Search for the cell housing the specified text and yield its (X, Y) center coordinate. 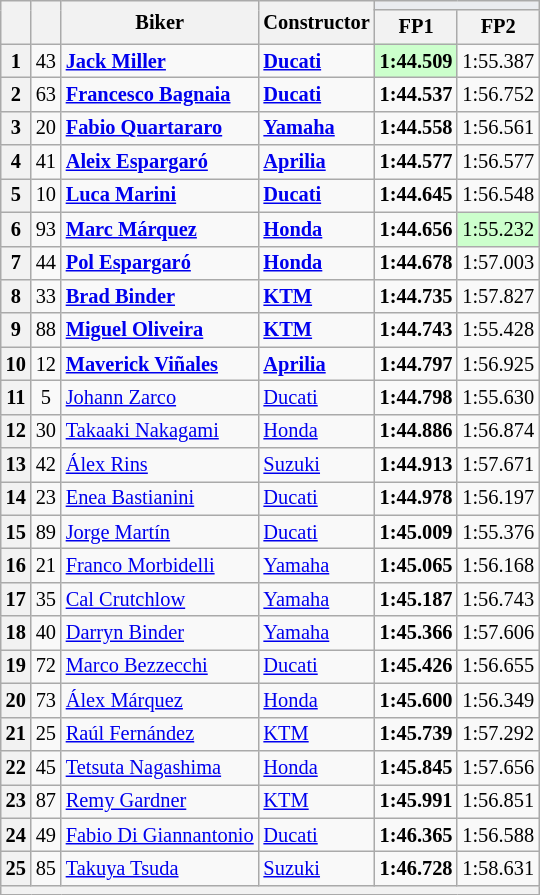
1:45.600 (416, 700)
Fabio Di Giannantonio (160, 835)
Aleix Espargaró (160, 162)
1:56.851 (498, 801)
17 (16, 599)
1:56.743 (498, 599)
33 (46, 296)
89 (46, 532)
FP1 (416, 27)
1:57.606 (498, 633)
7 (16, 263)
Maverick Viñales (160, 364)
2 (16, 94)
1:44.913 (416, 465)
FP2 (498, 27)
1:45.009 (416, 532)
1:44.735 (416, 296)
Marco Bezzecchi (160, 666)
1:56.874 (498, 431)
1:57.656 (498, 767)
1:56.752 (498, 94)
1:45.426 (416, 666)
1:57.671 (498, 465)
40 (46, 633)
1:45.187 (416, 599)
Cal Crutchlow (160, 599)
Luca Marini (160, 195)
63 (46, 94)
85 (46, 868)
13 (16, 465)
88 (46, 330)
45 (46, 767)
3 (16, 128)
Remy Gardner (160, 801)
Darryn Binder (160, 633)
1:44.577 (416, 162)
1:55.387 (498, 61)
41 (46, 162)
1:58.631 (498, 868)
1:55.630 (498, 397)
1:44.558 (416, 128)
1:45.065 (416, 565)
15 (16, 532)
Jorge Martín (160, 532)
35 (46, 599)
6 (16, 229)
43 (46, 61)
Raúl Fernández (160, 734)
4 (16, 162)
Takaaki Nakagami (160, 431)
1:56.577 (498, 162)
1:44.798 (416, 397)
Constructor (317, 22)
93 (46, 229)
1:56.925 (498, 364)
11 (16, 397)
Pol Espargaró (160, 263)
Enea Bastianini (160, 498)
1:45.991 (416, 801)
30 (46, 431)
Johann Zarco (160, 397)
1:55.232 (498, 229)
1:57.827 (498, 296)
16 (16, 565)
Álex Rins (160, 465)
1:44.656 (416, 229)
Marc Márquez (160, 229)
8 (16, 296)
42 (46, 465)
1:55.428 (498, 330)
1:44.886 (416, 431)
9 (16, 330)
1:46.728 (416, 868)
Francesco Bagnaia (160, 94)
19 (16, 666)
1:57.003 (498, 263)
Franco Morbidelli (160, 565)
49 (46, 835)
Álex Márquez (160, 700)
87 (46, 801)
1:45.739 (416, 734)
1:44.537 (416, 94)
18 (16, 633)
44 (46, 263)
Tetsuta Nagashima (160, 767)
14 (16, 498)
Jack Miller (160, 61)
1:57.292 (498, 734)
1:56.197 (498, 498)
1:44.743 (416, 330)
1:45.845 (416, 767)
1:56.588 (498, 835)
Miguel Oliveira (160, 330)
1 (16, 61)
24 (16, 835)
1:56.548 (498, 195)
1:44.978 (416, 498)
Biker (160, 22)
72 (46, 666)
1:56.561 (498, 128)
1:44.797 (416, 364)
Fabio Quartararo (160, 128)
1:45.366 (416, 633)
1:55.376 (498, 532)
22 (16, 767)
Takuya Tsuda (160, 868)
1:44.678 (416, 263)
1:56.655 (498, 666)
1:56.349 (498, 700)
1:44.509 (416, 61)
1:56.168 (498, 565)
Brad Binder (160, 296)
1:46.365 (416, 835)
73 (46, 700)
1:44.645 (416, 195)
